Search for the cell housing the specified text and yield its [X, Y] center coordinate. 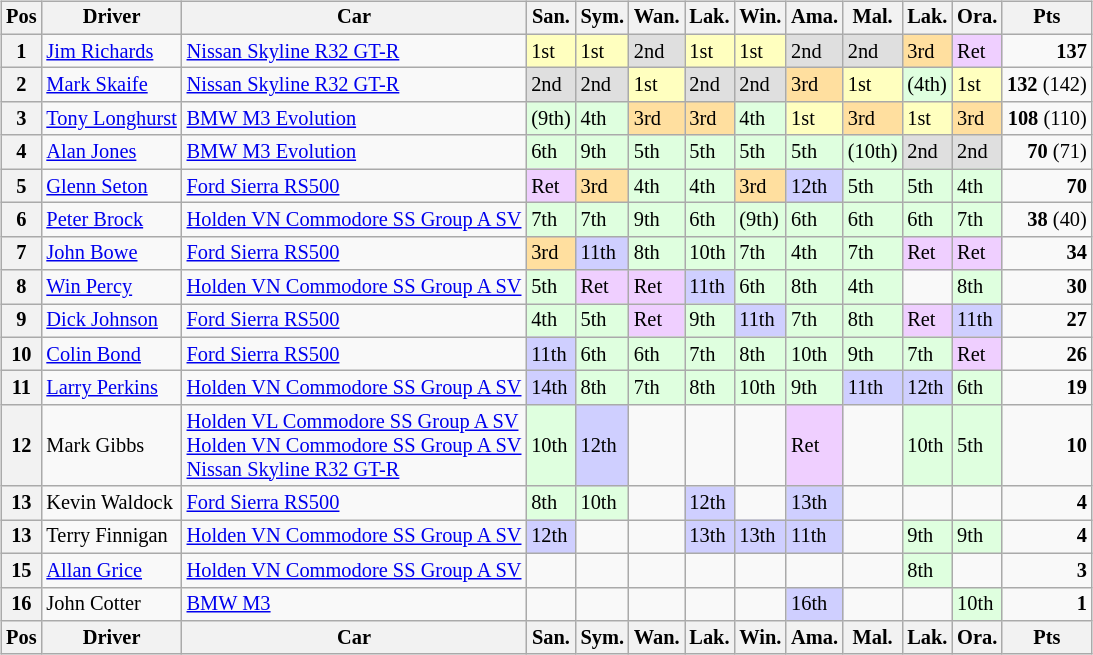
(4th) [927, 85]
108 (110) [1047, 119]
Dick Johnson [111, 321]
38 (40) [1047, 220]
Kevin Waldock [111, 503]
11 [21, 388]
Glenn Seton [111, 186]
34 [1047, 253]
Peter Brock [111, 220]
Mark Gibbs [111, 446]
7 [21, 253]
Win Percy [111, 287]
9 [21, 321]
BMW M3 [354, 604]
27 [1047, 321]
2 [21, 85]
70 [1047, 186]
Alan Jones [111, 152]
30 [1047, 287]
(10th) [873, 152]
Colin Bond [111, 354]
Larry Perkins [111, 388]
70 (71) [1047, 152]
Mark Skaife [111, 85]
Holden VL Commodore SS Group A SV Holden VN Commodore SS Group A SV Nissan Skyline R32 GT-R [354, 446]
26 [1047, 354]
John Bowe [111, 253]
15 [21, 570]
5 [21, 186]
12 [21, 446]
16 [21, 604]
John Cotter [111, 604]
Tony Longhurst [111, 119]
16th [814, 604]
Terry Finnigan [111, 537]
132 (142) [1047, 85]
Allan Grice [111, 570]
8 [21, 287]
Jim Richards [111, 51]
137 [1047, 51]
6 [21, 220]
19 [1047, 388]
14th [550, 388]
